Find where the given text appears and provide that cell's center as [x, y] coordinate. 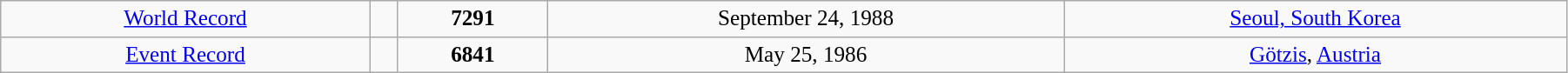
6841 [472, 55]
Seoul, South Korea [1316, 19]
World Record [185, 19]
May 25, 1986 [806, 55]
Event Record [185, 55]
September 24, 1988 [806, 19]
Götzis, Austria [1316, 55]
7291 [472, 19]
